Output the (X, Y) coordinate of the center of the cell containing the given text.  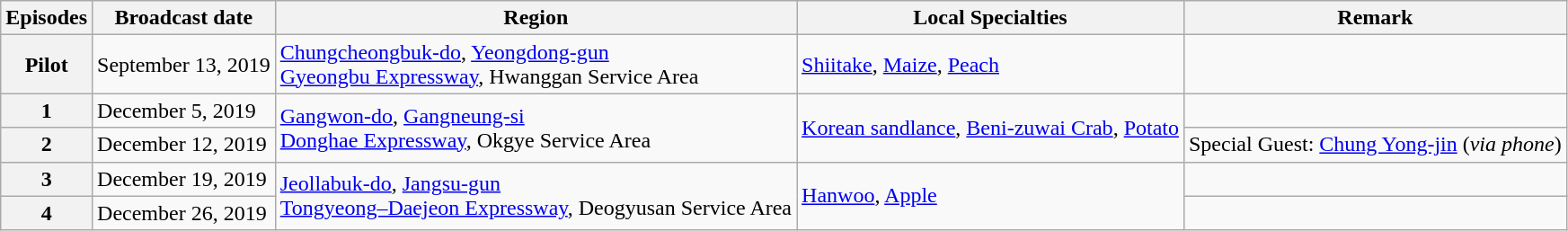
Chungcheongbuk-do, Yeongdong-gunGyeongbu Expressway, Hwanggan Service Area (536, 65)
Local Specialties (990, 18)
Gangwon-do, Gangneung-siDonghae Expressway, Okgye Service Area (536, 128)
2 (47, 145)
Pilot (47, 65)
Jeollabuk-do, Jangsu-gunTongyeong–Daejeon Expressway, Deogyusan Service Area (536, 196)
September 13, 2019 (184, 65)
Region (536, 18)
Special Guest: Chung Yong-jin (via phone) (1375, 145)
Broadcast date (184, 18)
Episodes (47, 18)
December 26, 2019 (184, 213)
December 5, 2019 (184, 111)
December 19, 2019 (184, 179)
Shiitake, Maize, Peach (990, 65)
Remark (1375, 18)
Korean sandlance, Beni-zuwai Crab, Potato (990, 128)
1 (47, 111)
December 12, 2019 (184, 145)
3 (47, 179)
4 (47, 213)
Hanwoo, Apple (990, 196)
